Scan for the cell matching the given text and deliver its (X, Y) coordinate at center. 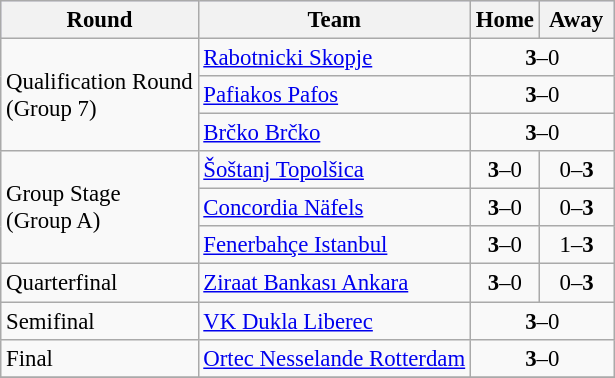
Group Stage(Group A) (100, 208)
Away (576, 20)
Home (504, 20)
Semifinal (100, 321)
Quarterfinal (100, 283)
Team (334, 20)
Round (100, 20)
1–3 (576, 245)
Fenerbahçe Istanbul (334, 245)
Šoštanj Topolšica (334, 170)
Concordia Näfels (334, 208)
Pafiakos Pafos (334, 95)
Brčko Brčko (334, 133)
Rabotnicki Skopje (334, 58)
Final (100, 358)
Ortec Nesselande Rotterdam (334, 358)
VK Dukla Liberec (334, 321)
Qualification Round(Group 7) (100, 96)
Ziraat Bankası Ankara (334, 283)
